Scan for the cell matching the given text and deliver its [X, Y] coordinate at center. 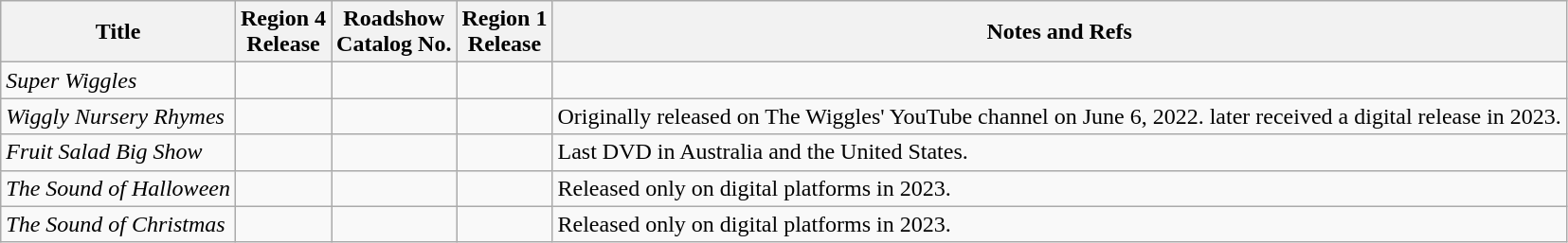
The Sound of Christmas [118, 224]
Fruit Salad Big Show [118, 152]
Wiggly Nursery Rhymes [118, 116]
Last DVD in Australia and the United States. [1059, 152]
Region 4Release [282, 32]
Title [118, 32]
The Sound of Halloween [118, 188]
Notes and Refs [1059, 32]
RoadshowCatalog No. [394, 32]
Region 1Release [504, 32]
Super Wiggles [118, 80]
Originally released on The Wiggles' YouTube channel on June 6, 2022. later received a digital release in 2023. [1059, 116]
